For the text-containing cell, return its midpoint in [x, y] coordinate format. 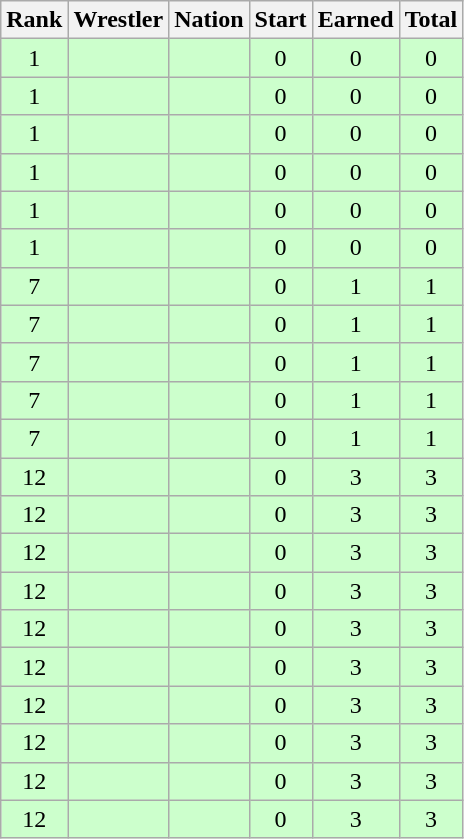
Rank [34, 20]
Start [280, 20]
Nation [209, 20]
Total [431, 20]
Earned [356, 20]
Wrestler [118, 20]
